Return (X, Y) of the center of cell containing provided text 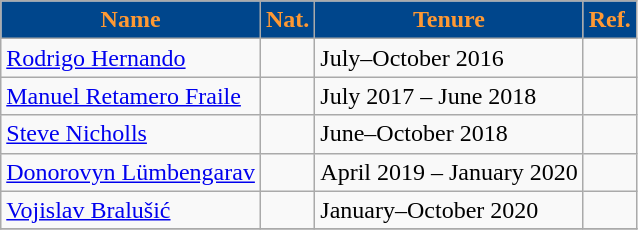
Steve Nicholls (131, 134)
Tenure (449, 20)
June–October 2018 (449, 134)
Nat. (287, 20)
January–October 2020 (449, 210)
Vojislav Bralušić (131, 210)
July 2017 – June 2018 (449, 96)
Name (131, 20)
Rodrigo Hernando (131, 58)
Manuel Retamero Fraile (131, 96)
Ref. (610, 20)
April 2019 – January 2020 (449, 172)
Donorovyn Lümbengarav (131, 172)
July–October 2016 (449, 58)
